Locate the cell with the specified text and output its (X, Y) center coordinate. 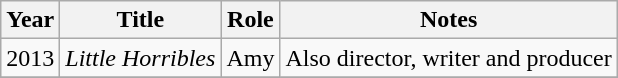
2013 (30, 58)
Also director, writer and producer (448, 58)
Amy (250, 58)
Year (30, 20)
Notes (448, 20)
Little Horribles (140, 58)
Role (250, 20)
Title (140, 20)
